Search for the cell housing the specified text and yield its [X, Y] center coordinate. 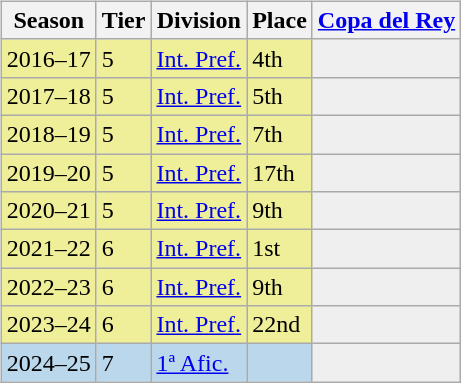
1ª Afic. [199, 363]
Place [280, 20]
5th [280, 96]
7 [124, 363]
4th [280, 58]
2021–22 [48, 249]
2018–19 [48, 134]
17th [280, 173]
22nd [280, 325]
7th [280, 134]
Division [199, 20]
2019–20 [48, 173]
Season [48, 20]
2020–21 [48, 211]
2024–25 [48, 363]
2017–18 [48, 96]
2022–23 [48, 287]
2023–24 [48, 325]
Tier [124, 20]
2016–17 [48, 58]
Copa del Rey [386, 20]
1st [280, 249]
